For the text-containing cell, return its midpoint in [x, y] coordinate format. 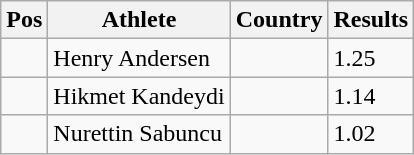
Nurettin Sabuncu [139, 134]
Pos [24, 20]
Hikmet Kandeydi [139, 96]
1.25 [371, 58]
Henry Andersen [139, 58]
Country [279, 20]
Athlete [139, 20]
1.14 [371, 96]
Results [371, 20]
1.02 [371, 134]
